Capture the cell that displays the provided text and extract its [X, Y] central coordinate. 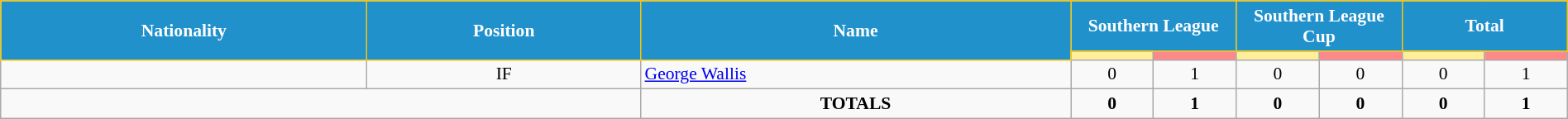
TOTALS [856, 104]
Name [856, 30]
Nationality [184, 30]
George Wallis [856, 74]
Total [1484, 26]
Southern League Cup [1319, 26]
Southern League [1153, 26]
Position [504, 30]
IF [504, 74]
